From the cell containing the given text, extract its center point as [x, y] coordinate. 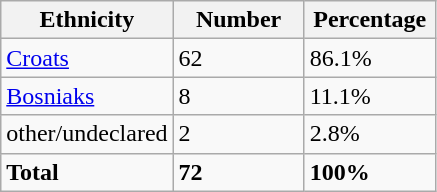
2.8% [370, 134]
Bosniaks [87, 96]
2 [238, 134]
11.1% [370, 96]
other/undeclared [87, 134]
8 [238, 96]
100% [370, 172]
Croats [87, 58]
Total [87, 172]
86.1% [370, 58]
62 [238, 58]
Number [238, 20]
Ethnicity [87, 20]
Percentage [370, 20]
72 [238, 172]
